Return the [x, y] coordinate for the center point of the cell that contains the specified text.  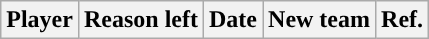
New team [320, 20]
Player [40, 20]
Ref. [402, 20]
Reason left [140, 20]
Date [232, 20]
